Output the (x, y) coordinate of the center of the cell containing the given text.  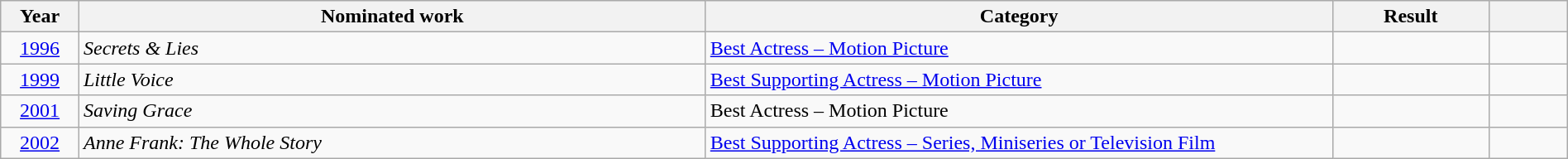
Nominated work (392, 17)
1996 (40, 48)
Best Supporting Actress – Series, Miniseries or Television Film (1019, 142)
Year (40, 17)
1999 (40, 79)
Best Supporting Actress – Motion Picture (1019, 79)
Result (1411, 17)
2001 (40, 111)
Saving Grace (392, 111)
Little Voice (392, 79)
Secrets & Lies (392, 48)
2002 (40, 142)
Anne Frank: The Whole Story (392, 142)
Category (1019, 17)
